From the cell containing the given text, extract its center point as [x, y] coordinate. 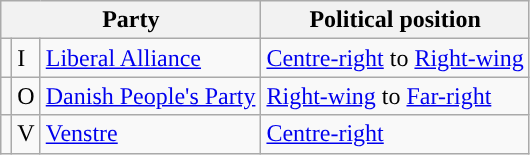
Centre-right to Right-wing [395, 58]
Political position [395, 20]
Venstre [150, 134]
O [26, 96]
Centre-right [395, 134]
Party [131, 20]
Right-wing to Far-right [395, 96]
Danish People's Party [150, 96]
V [26, 134]
I [26, 58]
Liberal Alliance [150, 58]
